Find where the given text appears and provide that cell's center as (x, y) coordinate. 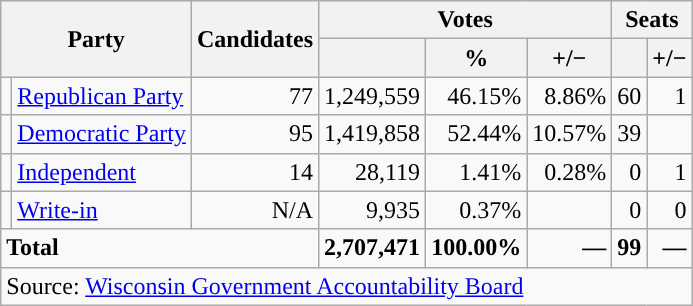
Party (96, 39)
28,119 (372, 172)
77 (254, 96)
Write-in (102, 210)
Votes (466, 20)
52.44% (476, 134)
10.57% (570, 134)
14 (254, 172)
39 (630, 134)
1,419,858 (372, 134)
95 (254, 134)
Total (160, 248)
Democratic Party (102, 134)
8.86% (570, 96)
Seats (652, 20)
2,707,471 (372, 248)
0.28% (570, 172)
0.37% (476, 210)
Source: Wisconsin Government Accountability Board (346, 286)
9,935 (372, 210)
1.41% (476, 172)
46.15% (476, 96)
60 (630, 96)
% (476, 58)
Candidates (254, 39)
99 (630, 248)
N/A (254, 210)
100.00% (476, 248)
1,249,559 (372, 96)
Independent (102, 172)
Republican Party (102, 96)
